Extract the [X, Y] coordinate from the center of the cell holding the provided text.  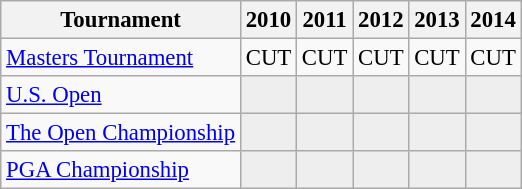
2010 [268, 20]
2012 [381, 20]
2014 [493, 20]
Tournament [121, 20]
PGA Championship [121, 170]
U.S. Open [121, 95]
2011 [325, 20]
2013 [437, 20]
The Open Championship [121, 133]
Masters Tournament [121, 58]
